Return the [x, y] coordinate for the center point of the cell that contains the specified text.  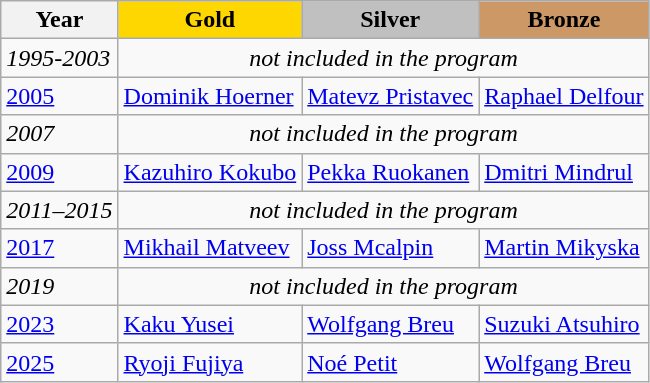
2023 [60, 324]
Pekka Ruokanen [390, 172]
Kaku Yusei [210, 324]
Bronze [564, 20]
2005 [60, 96]
Martin Mikyska [564, 248]
Dominik Hoerner [210, 96]
Dmitri Mindrul [564, 172]
1995-2003 [60, 58]
Silver [390, 20]
2025 [60, 362]
Gold [210, 20]
Ryoji Fujiya [210, 362]
2011–2015 [60, 210]
Joss Mcalpin [390, 248]
2009 [60, 172]
Matevz Pristavec [390, 96]
Mikhail Matveev [210, 248]
Kazuhiro Kokubo [210, 172]
Noé Petit [390, 362]
Suzuki Atsuhiro [564, 324]
Year [60, 20]
2017 [60, 248]
Raphael Delfour [564, 96]
2007 [60, 134]
2019 [60, 286]
